Provide the [x, y] coordinate of the cell's center where the given text is located.  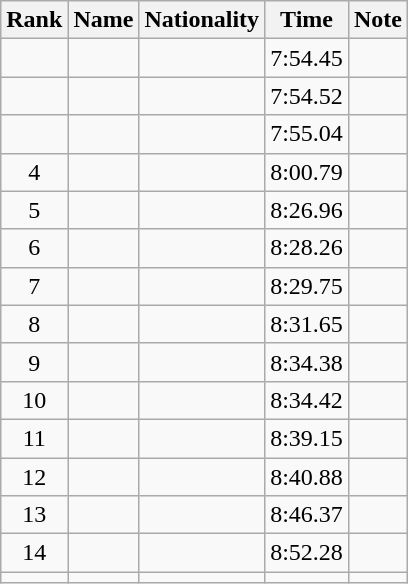
6 [34, 248]
7 [34, 286]
Rank [34, 20]
8:34.42 [307, 400]
8:46.37 [307, 515]
8:28.26 [307, 248]
8:40.88 [307, 477]
8:00.79 [307, 172]
8:34.38 [307, 362]
8:26.96 [307, 210]
8:39.15 [307, 438]
10 [34, 400]
11 [34, 438]
9 [34, 362]
8 [34, 324]
5 [34, 210]
Nationality [202, 20]
13 [34, 515]
12 [34, 477]
8:52.28 [307, 553]
7:54.45 [307, 58]
14 [34, 553]
8:29.75 [307, 286]
7:55.04 [307, 134]
8:31.65 [307, 324]
4 [34, 172]
7:54.52 [307, 96]
Time [307, 20]
Note [378, 20]
Name [104, 20]
